Return [X, Y] of the center of cell containing provided text 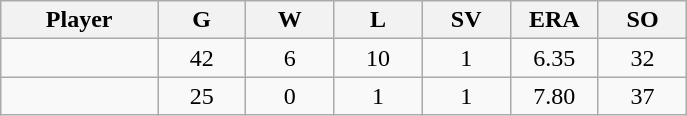
10 [378, 58]
L [378, 20]
37 [642, 96]
0 [290, 96]
32 [642, 58]
ERA [554, 20]
W [290, 20]
42 [202, 58]
G [202, 20]
25 [202, 96]
6 [290, 58]
SV [466, 20]
7.80 [554, 96]
Player [80, 20]
6.35 [554, 58]
SO [642, 20]
